Locate the cell with the specified text and output its (x, y) center coordinate. 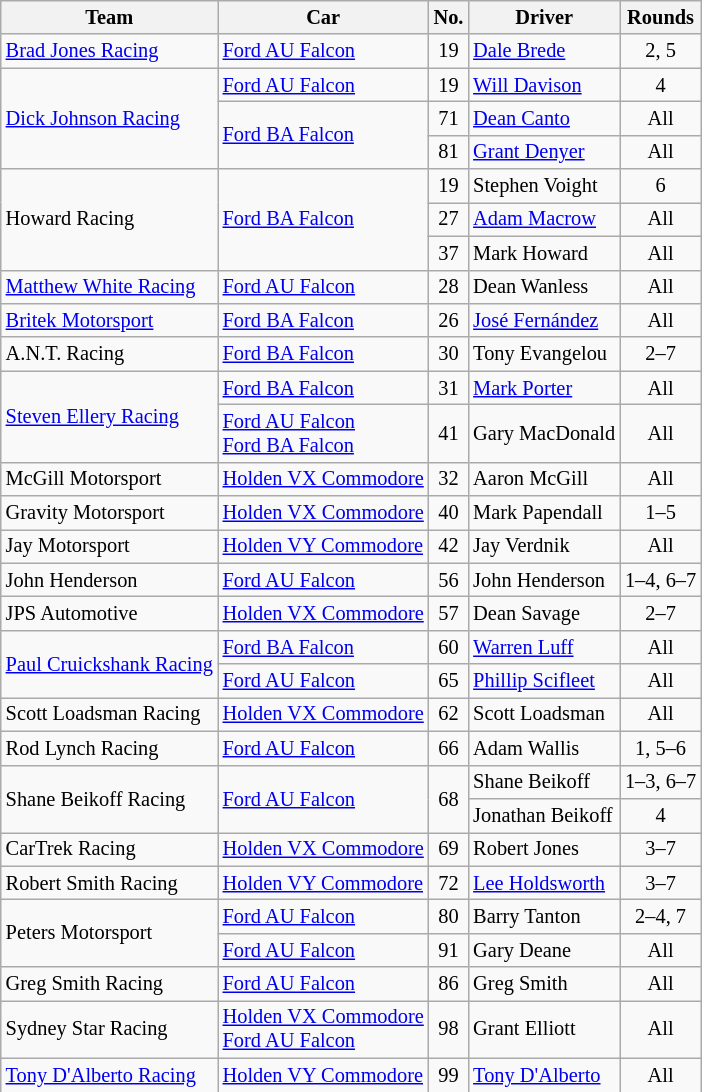
Jay Motorsport (110, 546)
Paul Cruickshank Racing (110, 664)
27 (449, 219)
Ford AU FalconFord BA Falcon (324, 433)
Aaron McGill (544, 479)
81 (449, 152)
Holden VX CommodoreFord AU Falcon (324, 1029)
26 (449, 320)
69 (449, 849)
Will Davison (544, 85)
Robert Jones (544, 849)
Warren Luff (544, 647)
6 (660, 186)
Scott Loadsman Racing (110, 714)
Jonathan Beikoff (544, 815)
Team (110, 17)
Tony D'Alberto Racing (110, 1075)
80 (449, 916)
Rod Lynch Racing (110, 748)
71 (449, 118)
1–5 (660, 513)
Matthew White Racing (110, 287)
1, 5–6 (660, 748)
Grant Elliott (544, 1029)
28 (449, 287)
Sydney Star Racing (110, 1029)
Dick Johnson Racing (110, 118)
Phillip Scifleet (544, 681)
Driver (544, 17)
Mark Papendall (544, 513)
56 (449, 580)
No. (449, 17)
Greg Smith (544, 984)
91 (449, 950)
Adam Wallis (544, 748)
98 (449, 1029)
30 (449, 354)
Greg Smith Racing (110, 984)
McGill Motorsport (110, 479)
60 (449, 647)
1–4, 6–7 (660, 580)
Dean Savage (544, 613)
72 (449, 883)
62 (449, 714)
Brad Jones Racing (110, 51)
99 (449, 1075)
Stephen Voight (544, 186)
JPS Automotive (110, 613)
57 (449, 613)
Tony D'Alberto (544, 1075)
41 (449, 433)
Howard Racing (110, 220)
Peters Motorsport (110, 932)
Robert Smith Racing (110, 883)
37 (449, 253)
1–3, 6–7 (660, 782)
Lee Holdsworth (544, 883)
Britek Motorsport (110, 320)
Jay Verdnik (544, 546)
Adam Macrow (544, 219)
Dean Canto (544, 118)
Grant Denyer (544, 152)
Tony Evangelou (544, 354)
Rounds (660, 17)
Gary MacDonald (544, 433)
Mark Porter (544, 388)
40 (449, 513)
Car (324, 17)
66 (449, 748)
Shane Beikoff Racing (110, 798)
2–4, 7 (660, 916)
2, 5 (660, 51)
Steven Ellery Racing (110, 416)
68 (449, 798)
86 (449, 984)
A.N.T. Racing (110, 354)
31 (449, 388)
Dale Brede (544, 51)
José Fernández (544, 320)
CarTrek Racing (110, 849)
Barry Tanton (544, 916)
32 (449, 479)
Dean Wanless (544, 287)
Scott Loadsman (544, 714)
Mark Howard (544, 253)
Gravity Motorsport (110, 513)
Gary Deane (544, 950)
42 (449, 546)
65 (449, 681)
Shane Beikoff (544, 782)
